Output the (x, y) coordinate of the center of the cell containing the given text.  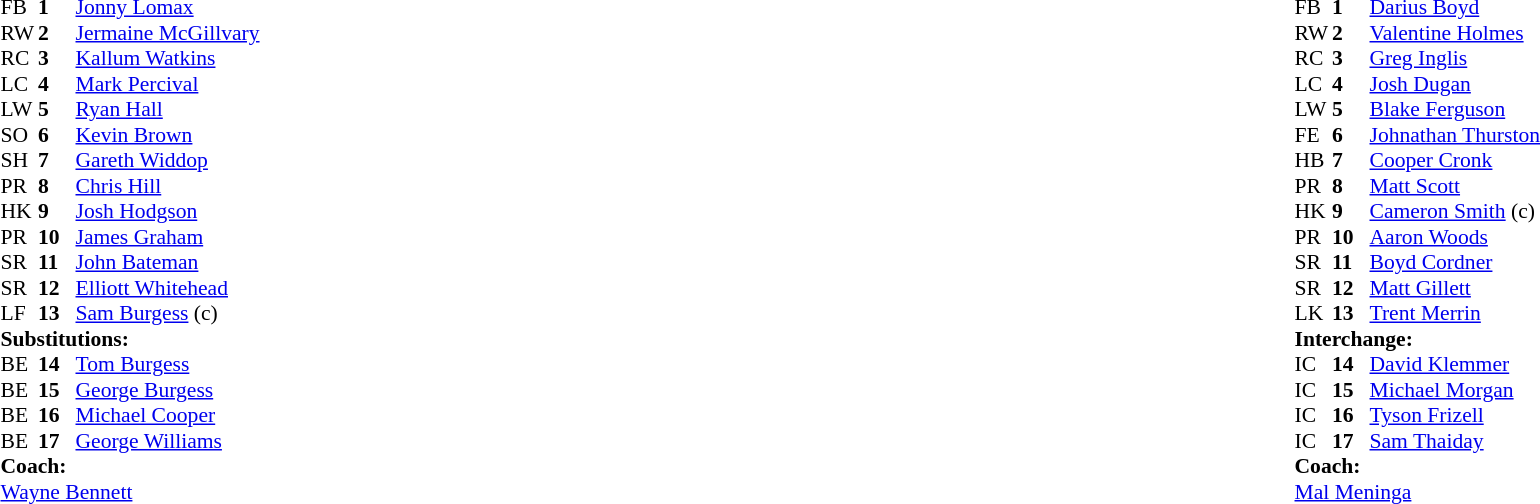
Cooper Cronk (1455, 161)
Boyd Cordner (1455, 263)
James Graham (168, 237)
John Bateman (168, 263)
Blake Ferguson (1455, 109)
Tyson Frizell (1455, 415)
Mark Percival (168, 84)
Aaron Woods (1455, 237)
Gareth Widdop (168, 161)
Ryan Hall (168, 109)
HB (1314, 161)
Johnathan Thurston (1455, 135)
Trent Merrin (1455, 313)
Cameron Smith (c) (1455, 211)
Chris Hill (168, 186)
Michael Morgan (1455, 390)
Interchange: (1418, 339)
George Williams (168, 441)
Substitutions: (130, 339)
Sam Burgess (c) (168, 313)
Jermaine McGillvary (168, 33)
George Burgess (168, 390)
Josh Hodgson (168, 211)
Sam Thaiday (1455, 441)
Josh Dugan (1455, 84)
Greg Inglis (1455, 59)
Tom Burgess (168, 365)
FE (1314, 135)
Elliott Whitehead (168, 288)
Matt Scott (1455, 186)
LF (19, 313)
SO (19, 135)
Kallum Watkins (168, 59)
Kevin Brown (168, 135)
Matt Gillett (1455, 288)
Valentine Holmes (1455, 33)
SH (19, 161)
David Klemmer (1455, 365)
LK (1314, 313)
Michael Cooper (168, 415)
